Locate the cell with the specified text and output its [X, Y] center coordinate. 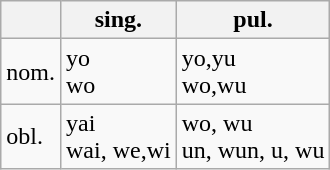
yowo [118, 72]
wo, wuun, wun, u, wu [253, 136]
yaiwai, we,wi [118, 136]
pul. [253, 20]
nom. [31, 72]
sing. [118, 20]
obl. [31, 136]
yo,yuwo,wu [253, 72]
